Identify which cell holds the provided text, then report its [x, y] central coordinate. 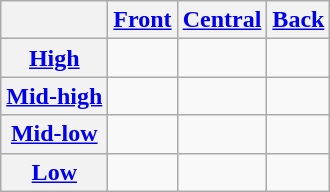
Central [222, 20]
Mid-low [54, 134]
Low [54, 172]
Back [298, 20]
Front [142, 20]
High [54, 58]
Mid-high [54, 96]
